Return (x, y) of the center of cell containing provided text 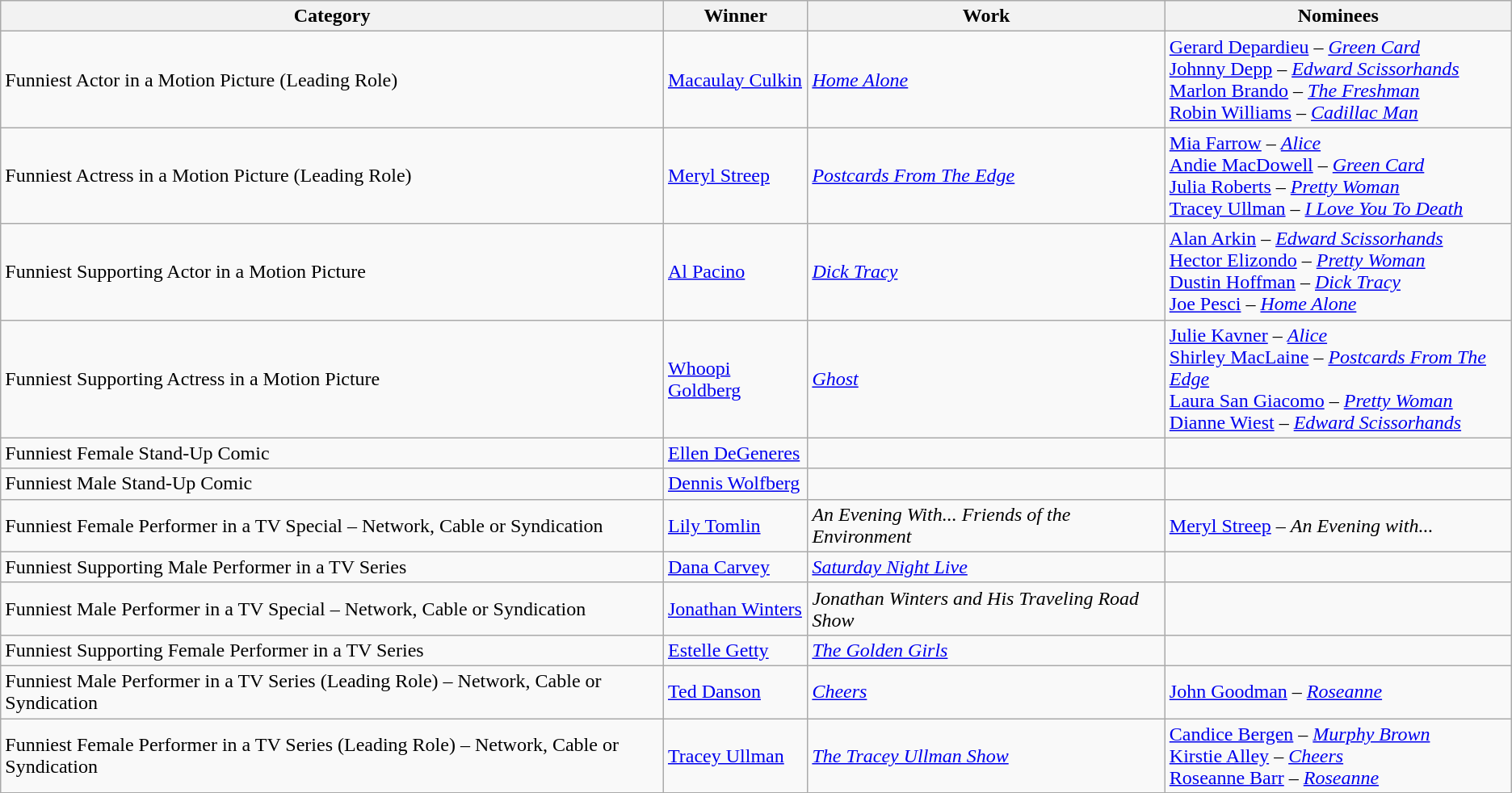
Tracey Ullman (735, 756)
Estelle Getty (735, 650)
Gerard Depardieu – Green Card Johnny Depp – Edward Scissorhands Marlon Brando – The Freshman Robin Williams – Cadillac Man (1338, 79)
Winner (735, 16)
Jonathan Winters (735, 609)
Macaulay Culkin (735, 79)
Ellen DeGeneres (735, 453)
Mia Farrow – Alice Andie MacDowell – Green Card Julia Roberts – Pretty Woman Tracey Ullman – I Love You To Death (1338, 176)
An Evening With... Friends of the Environment (986, 525)
The Tracey Ullman Show (986, 756)
Jonathan Winters and His Traveling Road Show (986, 609)
Funniest Male Performer in a TV Special – Network, Cable or Syndication (333, 609)
Ghost (986, 379)
Al Pacino (735, 271)
Nominees (1338, 16)
Alan Arkin – Edward Scissorhands Hector Elizondo – Pretty Woman Dustin Hoffman – Dick Tracy Joe Pesci – Home Alone (1338, 271)
Dick Tracy (986, 271)
Funniest Supporting Male Performer in a TV Series (333, 567)
Julie Kavner – Alice Shirley MacLaine – Postcards From The Edge Laura San Giacomo – Pretty Woman Dianne Wiest – Edward Scissorhands (1338, 379)
Postcards From The Edge (986, 176)
Cheers (986, 691)
Whoopi Goldberg (735, 379)
Saturday Night Live (986, 567)
The Golden Girls (986, 650)
Lily Tomlin (735, 525)
Dana Carvey (735, 567)
Funniest Supporting Actor in a Motion Picture (333, 271)
Work (986, 16)
Dennis Wolfberg (735, 484)
Category (333, 16)
Funniest Supporting Actress in a Motion Picture (333, 379)
Funniest Female Stand-Up Comic (333, 453)
Ted Danson (735, 691)
John Goodman – Roseanne (1338, 691)
Home Alone (986, 79)
Funniest Actor in a Motion Picture (Leading Role) (333, 79)
Funniest Actress in a Motion Picture (Leading Role) (333, 176)
Funniest Supporting Female Performer in a TV Series (333, 650)
Funniest Male Performer in a TV Series (Leading Role) – Network, Cable or Syndication (333, 691)
Meryl Streep (735, 176)
Funniest Female Performer in a TV Series (Leading Role) – Network, Cable or Syndication (333, 756)
Candice Bergen – Murphy BrownKirstie Alley – CheersRoseanne Barr – Roseanne (1338, 756)
Funniest Male Stand-Up Comic (333, 484)
Meryl Streep – An Evening with... (1338, 525)
Funniest Female Performer in a TV Special – Network, Cable or Syndication (333, 525)
